Extract the [X, Y] coordinate from the center of the cell holding the provided text.  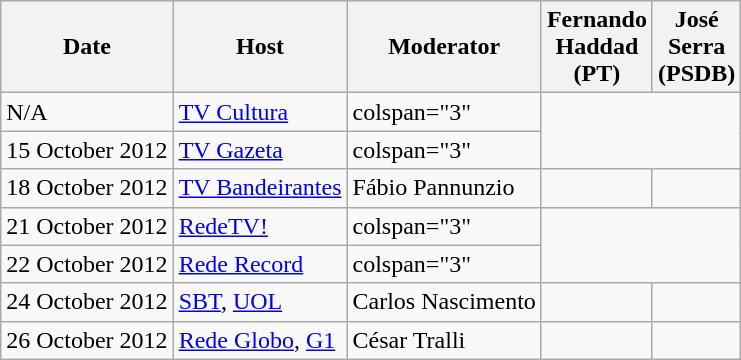
21 October 2012 [87, 226]
15 October 2012 [87, 150]
Date [87, 47]
Rede Record [260, 264]
N/A [87, 112]
TV Cultura [260, 112]
Fábio Pannunzio [444, 188]
César Tralli [444, 340]
Host [260, 47]
24 October 2012 [87, 302]
Rede Globo, G1 [260, 340]
26 October 2012 [87, 340]
18 October 2012 [87, 188]
TV Bandeirantes [260, 188]
SBT, UOL [260, 302]
TV Gazeta [260, 150]
Fernando Haddad (PT) [596, 47]
Carlos Nascimento [444, 302]
Moderator [444, 47]
RedeTV! [260, 226]
22 October 2012 [87, 264]
José Serra (PSDB) [696, 47]
